Locate the cell with the specified text and output its (X, Y) center coordinate. 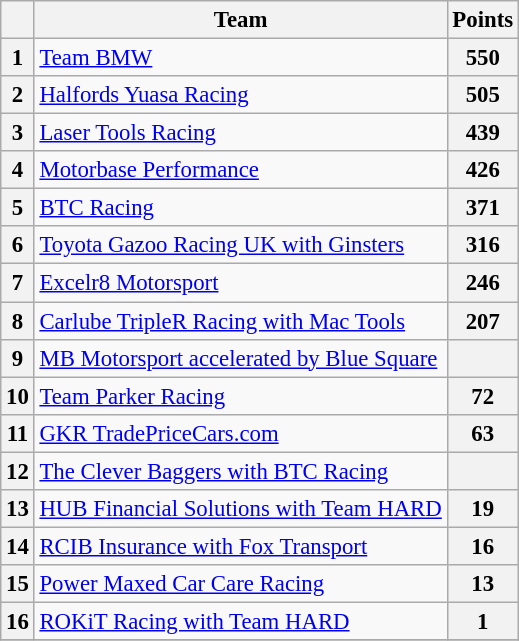
HUB Financial Solutions with Team HARD (240, 509)
3 (18, 133)
550 (482, 58)
9 (18, 358)
246 (482, 283)
11 (18, 433)
MB Motorsport accelerated by Blue Square (240, 358)
Halfords Yuasa Racing (240, 95)
RCIB Insurance with Fox Transport (240, 546)
Team BMW (240, 58)
Motorbase Performance (240, 170)
371 (482, 208)
19 (482, 509)
Team Parker Racing (240, 396)
GKR TradePriceCars.com (240, 433)
8 (18, 321)
Laser Tools Racing (240, 133)
Toyota Gazoo Racing UK with Ginsters (240, 245)
63 (482, 433)
Team (240, 20)
6 (18, 245)
5 (18, 208)
316 (482, 245)
505 (482, 95)
14 (18, 546)
72 (482, 396)
207 (482, 321)
15 (18, 584)
Excelr8 Motorsport (240, 283)
The Clever Baggers with BTC Racing (240, 471)
7 (18, 283)
426 (482, 170)
439 (482, 133)
Power Maxed Car Care Racing (240, 584)
10 (18, 396)
4 (18, 170)
ROKiT Racing with Team HARD (240, 621)
Points (482, 20)
12 (18, 471)
BTC Racing (240, 208)
2 (18, 95)
Carlube TripleR Racing with Mac Tools (240, 321)
